Provide the [x, y] coordinate of the cell's center where the given text is located.  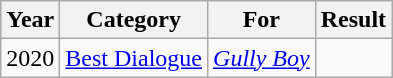
Category [134, 20]
Gully Boy [262, 58]
Result [353, 20]
For [262, 20]
Best Dialogue [134, 58]
Year [30, 20]
2020 [30, 58]
